Determine the (x, y) coordinate at the center of the cell enclosing the given text.  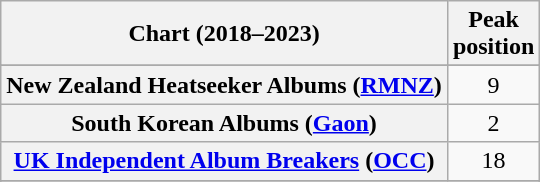
2 (493, 123)
South Korean Albums (Gaon) (224, 123)
Peak position (493, 34)
9 (493, 85)
New Zealand Heatseeker Albums (RMNZ) (224, 85)
18 (493, 161)
UK Independent Album Breakers (OCC) (224, 161)
Chart (2018–2023) (224, 34)
